Provide the (X, Y) coordinate of the cell's center where the given text is located.  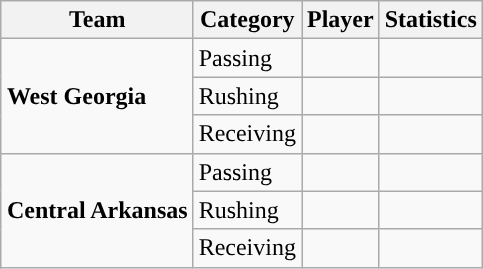
Category (247, 20)
Player (341, 20)
Team (97, 20)
Statistics (430, 20)
West Georgia (97, 96)
Central Arkansas (97, 210)
